Output the [x, y] coordinate of the center of the cell containing the given text.  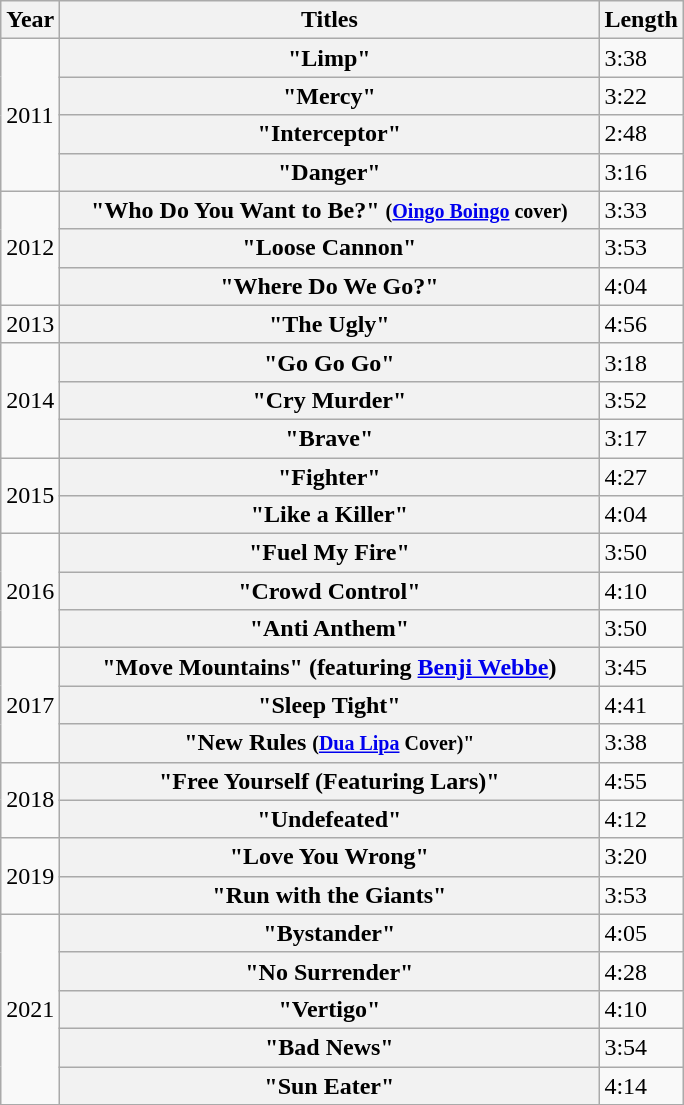
"Bad News" [330, 1047]
"Limp" [330, 58]
4:12 [641, 819]
2015 [30, 496]
"Undefeated" [330, 819]
Year [30, 20]
"Where Do We Go?" [330, 286]
"Vertigo" [330, 1009]
3:18 [641, 362]
"No Surrender" [330, 971]
2016 [30, 591]
2011 [30, 115]
"Mercy" [330, 96]
"Crowd Control" [330, 591]
4:28 [641, 971]
Length [641, 20]
"Anti Anthem" [330, 629]
"Who Do You Want to Be?" (Oingo Boingo cover) [330, 210]
2019 [30, 876]
2017 [30, 705]
2021 [30, 1009]
"Move Mountains" (featuring Benji Webbe) [330, 667]
3:17 [641, 438]
"Sleep Tight" [330, 705]
"Sun Eater" [330, 1085]
Titles [330, 20]
2014 [30, 400]
2012 [30, 248]
"Danger" [330, 172]
"Free Yourself (Featuring Lars)" [330, 781]
3:22 [641, 96]
"Loose Cannon" [330, 248]
"Run with the Giants" [330, 895]
4:55 [641, 781]
"Interceptor" [330, 134]
4:14 [641, 1085]
3:45 [641, 667]
4:27 [641, 477]
4:41 [641, 705]
3:20 [641, 857]
3:16 [641, 172]
2018 [30, 800]
"Fighter" [330, 477]
"Like a Killer" [330, 515]
3:33 [641, 210]
4:56 [641, 324]
"New Rules (Dua Lipa Cover)" [330, 743]
"Go Go Go" [330, 362]
4:05 [641, 933]
"Love You Wrong" [330, 857]
3:54 [641, 1047]
"Bystander" [330, 933]
3:52 [641, 400]
2013 [30, 324]
2:48 [641, 134]
"The Ugly" [330, 324]
"Cry Murder" [330, 400]
"Brave" [330, 438]
"Fuel My Fire" [330, 553]
